Find where the given text appears and provide that cell's center as [X, Y] coordinate. 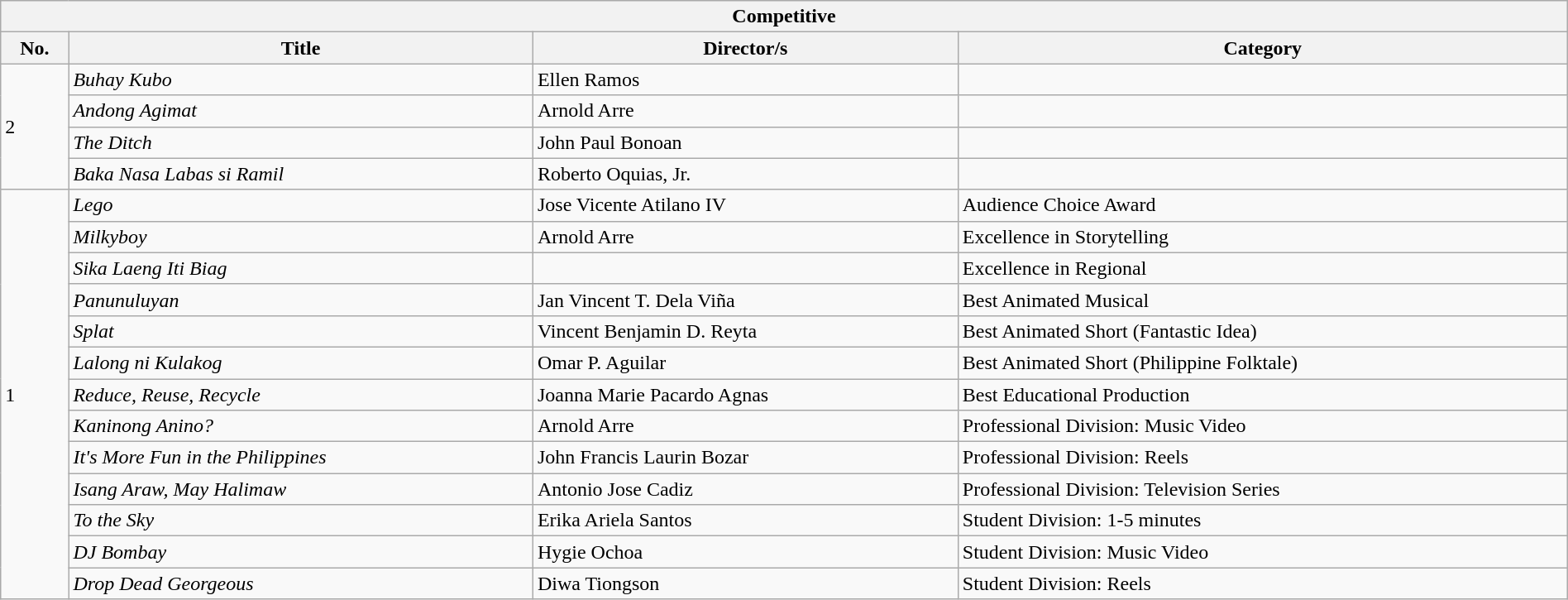
Student Division: Reels [1262, 583]
Title [301, 48]
Best Animated Short (Fantastic Idea) [1262, 331]
Kaninong Anino? [301, 426]
Student Division: Music Video [1262, 552]
Baka Nasa Labas si Ramil [301, 174]
Professional Division: Television Series [1262, 489]
Splat [301, 331]
Panunuluyan [301, 300]
Roberto Oquias, Jr. [745, 174]
John Paul Bonoan [745, 142]
No. [35, 48]
DJ Bombay [301, 552]
Competitive [784, 17]
Jose Vicente Atilano IV [745, 205]
Andong Agimat [301, 111]
To the Sky [301, 521]
Best Animated Musical [1262, 300]
Jan Vincent T. Dela Viña [745, 300]
Professional Division: Reels [1262, 458]
The Ditch [301, 142]
It's More Fun in the Philippines [301, 458]
Vincent Benjamin D. Reyta [745, 331]
Omar P. Aguilar [745, 362]
Director/s [745, 48]
Antonio Jose Cadiz [745, 489]
Best Educational Production [1262, 395]
1 [35, 394]
Excellence in Regional [1262, 268]
Reduce, Reuse, Recycle [301, 395]
Audience Choice Award [1262, 205]
Lalong ni Kulakog [301, 362]
Buhay Kubo [301, 79]
Milkyboy [301, 237]
Best Animated Short (Philippine Folktale) [1262, 362]
Excellence in Storytelling [1262, 237]
Isang Araw, May Halimaw [301, 489]
Category [1262, 48]
Sika Laeng Iti Biag [301, 268]
Student Division: 1-5 minutes [1262, 521]
Drop Dead Georgeous [301, 583]
Hygie Ochoa [745, 552]
Joanna Marie Pacardo Agnas [745, 395]
John Francis Laurin Bozar [745, 458]
Ellen Ramos [745, 79]
Erika Ariela Santos [745, 521]
Professional Division: Music Video [1262, 426]
Lego [301, 205]
2 [35, 127]
Diwa Tiongson [745, 583]
